Provide the (X, Y) coordinate of the cell's center where the given text is located.  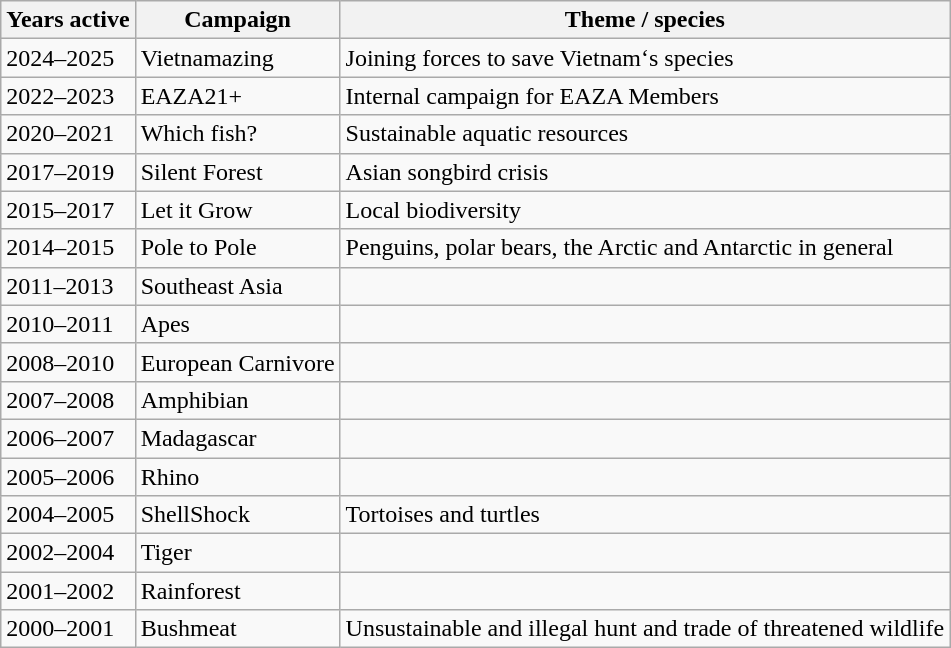
2004–2005 (68, 515)
Years active (68, 20)
Silent Forest (238, 172)
Joining forces to save Vietnam‘s species (645, 58)
2007–2008 (68, 400)
2008–2010 (68, 362)
Madagascar (238, 438)
Local biodiversity (645, 210)
Internal campaign for EAZA Members (645, 96)
EAZA21+ (238, 96)
2001–2002 (68, 591)
Pole to Pole (238, 248)
2017–2019 (68, 172)
Rhino (238, 477)
Campaign (238, 20)
2024–2025 (68, 58)
2002–2004 (68, 553)
Bushmeat (238, 629)
Amphibian (238, 400)
2014–2015 (68, 248)
2010–2011 (68, 324)
Asian songbird crisis (645, 172)
European Carnivore (238, 362)
Rainforest (238, 591)
Vietnamazing (238, 58)
2022–2023 (68, 96)
Let it Grow (238, 210)
Theme / species (645, 20)
Southeast Asia (238, 286)
Tiger (238, 553)
Tortoises and turtles (645, 515)
2015–2017 (68, 210)
Apes (238, 324)
2006–2007 (68, 438)
Sustainable aquatic resources (645, 134)
Which fish? (238, 134)
ShellShock (238, 515)
2005–2006 (68, 477)
2020–2021 (68, 134)
2011–2013 (68, 286)
Unsustainable and illegal hunt and trade of threatened wildlife (645, 629)
2000–2001 (68, 629)
Penguins, polar bears, the Arctic and Antarctic in general (645, 248)
